Find where the given text appears and provide that cell's center as [X, Y] coordinate. 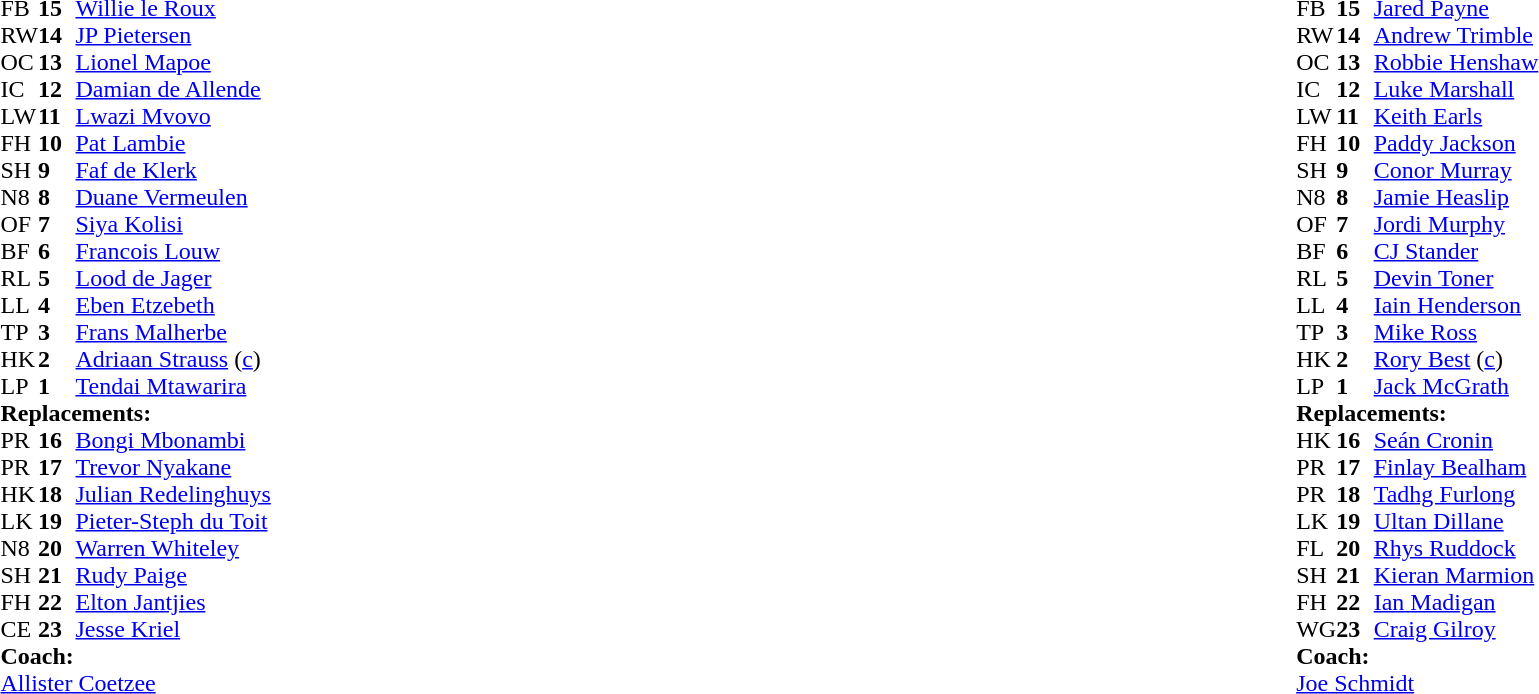
Tendai Mtawarira [174, 386]
Trevor Nyakane [174, 468]
CJ Stander [1456, 252]
Luke Marshall [1456, 90]
Ultan Dillane [1456, 522]
Lood de Jager [174, 278]
Jesse Kriel [174, 630]
Paddy Jackson [1456, 144]
CE [19, 630]
Rudy Paige [174, 576]
Finlay Bealham [1456, 468]
Tadhg Furlong [1456, 494]
Pieter-Steph du Toit [174, 522]
Keith Earls [1456, 116]
Robbie Henshaw [1456, 62]
Francois Louw [174, 252]
Eben Etzebeth [174, 306]
FL [1316, 548]
Craig Gilroy [1456, 630]
Warren Whiteley [174, 548]
Iain Henderson [1456, 306]
Damian de Allende [174, 90]
Faf de Klerk [174, 170]
Andrew Trimble [1456, 36]
Lwazi Mvovo [174, 116]
Pat Lambie [174, 144]
Jack McGrath [1456, 386]
Devin Toner [1456, 278]
Rory Best (c) [1456, 360]
Lionel Mapoe [174, 62]
Mike Ross [1456, 332]
Conor Murray [1456, 170]
Bongi Mbonambi [174, 440]
JP Pietersen [174, 36]
Jordi Murphy [1456, 224]
Adriaan Strauss (c) [174, 360]
Ian Madigan [1456, 602]
Kieran Marmion [1456, 576]
Rhys Ruddock [1456, 548]
Siya Kolisi [174, 224]
Frans Malherbe [174, 332]
Elton Jantjies [174, 602]
Julian Redelinghuys [174, 494]
Seán Cronin [1456, 440]
Duane Vermeulen [174, 198]
Jamie Heaslip [1456, 198]
WG [1316, 630]
